Return the (x, y) coordinate for the center point of the cell that contains the specified text.  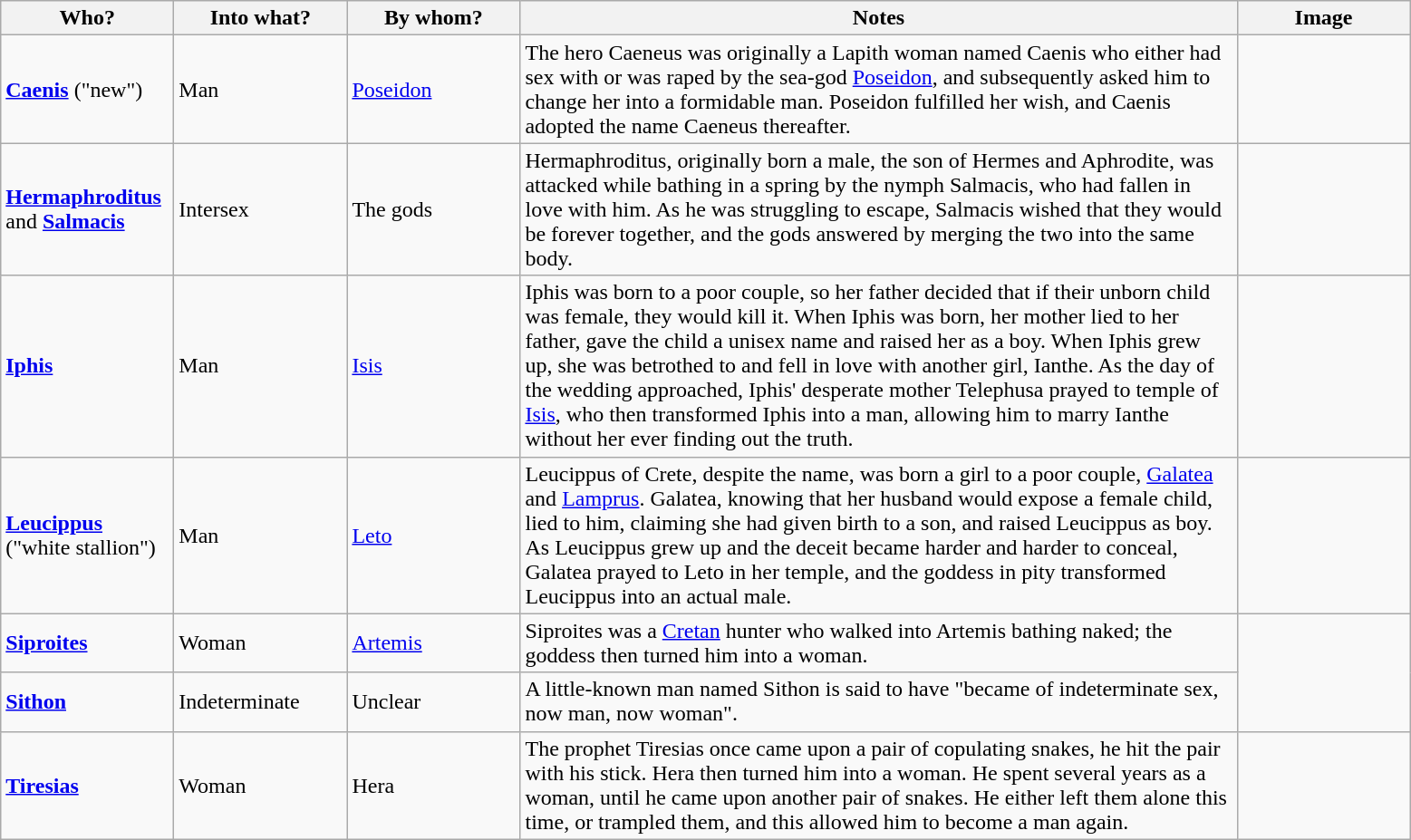
Hermaphroditus and Salmacis (87, 209)
Poseidon (433, 89)
The gods (433, 209)
Into what? (261, 18)
Hera (433, 785)
Image (1323, 18)
By whom? (433, 18)
A little-known man named Sithon is said to have "became of indeterminate sex, now man, now woman". (879, 701)
Caenis ("new") (87, 89)
Artemis (433, 643)
Iphis (87, 366)
Unclear (433, 701)
Siproites (87, 643)
Notes (879, 18)
Tiresias (87, 785)
Leucippus ("white stallion") (87, 535)
Isis (433, 366)
Siproites was a Cretan hunter who walked into Artemis bathing naked; the goddess then turned him into a woman. (879, 643)
Who? (87, 18)
Sithon (87, 701)
Leto (433, 535)
Intersex (261, 209)
Indeterminate (261, 701)
